Provide the (X, Y) coordinate of the cell's center where the given text is located.  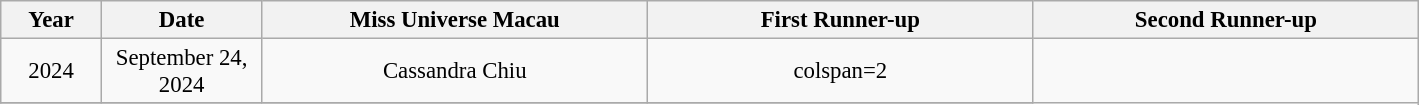
Second Runner-up (1226, 20)
Year (52, 20)
Miss Universe Macau (455, 20)
Cassandra Chiu (455, 72)
2024 (52, 72)
First Runner-up (841, 20)
Date (182, 20)
colspan=2 (841, 72)
September 24, 2024 (182, 72)
